From the cell containing the given text, extract its center point as (x, y) coordinate. 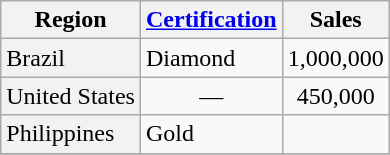
Region (71, 20)
Diamond (211, 58)
— (211, 96)
Certification (211, 20)
Philippines (71, 134)
1,000,000 (336, 58)
Gold (211, 134)
450,000 (336, 96)
United States (71, 96)
Sales (336, 20)
Brazil (71, 58)
